Detect which cell encompasses the target text, then output its (x, y) center coordinate. 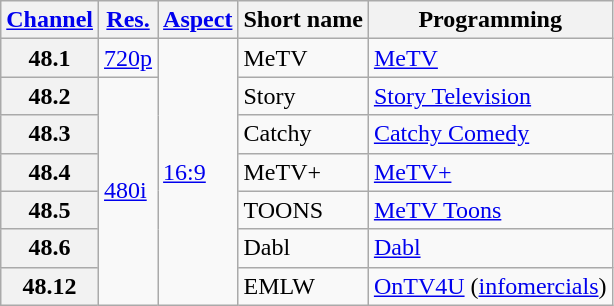
48.2 (50, 96)
Programming (490, 20)
48.12 (50, 286)
Story Television (490, 96)
Story (303, 96)
EMLW (303, 286)
480i (128, 191)
MeTV Toons (490, 210)
Aspect (198, 20)
48.5 (50, 210)
48.1 (50, 58)
16:9 (198, 172)
TOONS (303, 210)
Short name (303, 20)
48.3 (50, 134)
OnTV4U (infomercials) (490, 286)
720p (128, 58)
Catchy Comedy (490, 134)
48.6 (50, 248)
48.4 (50, 172)
Catchy (303, 134)
Res. (128, 20)
Channel (50, 20)
